Scan for the cell matching the given text and deliver its (x, y) coordinate at center. 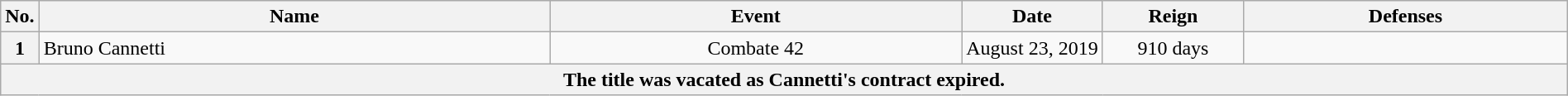
Name (294, 17)
No. (20, 17)
Combate 42 (756, 48)
Bruno Cannetti (294, 48)
Reign (1173, 17)
Date (1032, 17)
August 23, 2019 (1032, 48)
Event (756, 17)
Defenses (1406, 17)
910 days (1173, 48)
The title was vacated as Cannetti's contract expired. (784, 79)
1 (20, 48)
